Extract the [X, Y] coordinate from the center of the cell holding the provided text.  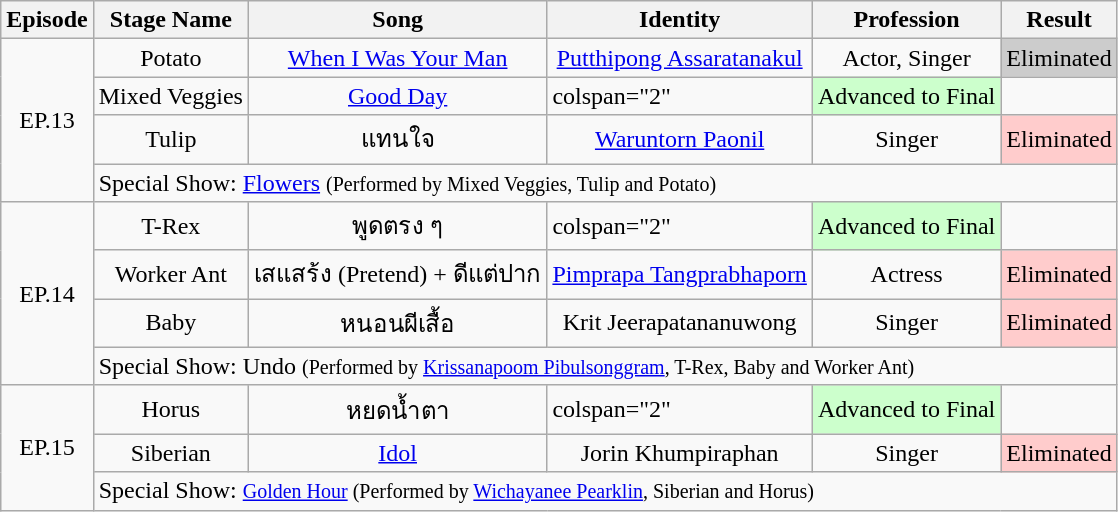
Profession [906, 20]
Identity [680, 20]
Tulip [170, 140]
Horus [170, 410]
Idol [397, 453]
Special Show: Undo (Performed by Krissanapoom Pibulsonggram, T-Rex, Baby and Worker Ant) [605, 366]
Pimprapa Tangprabhaporn [680, 274]
Special Show: Flowers (Performed by Mixed Veggies, Tulip and Potato) [605, 183]
Waruntorn Paonil [680, 140]
Krit Jeerapatananuwong [680, 324]
Special Show: Golden Hour (Performed by Wichayanee Pearklin, Siberian and Horus) [605, 491]
Siberian [170, 453]
พูดตรง ๆ [397, 226]
Potato [170, 58]
Worker Ant [170, 274]
หยดน้ำตา [397, 410]
Song [397, 20]
Putthipong Assaratanakul [680, 58]
Episode [47, 20]
EP.14 [47, 294]
แทนใจ [397, 140]
Stage Name [170, 20]
หนอนผีเสื้อ [397, 324]
เสแสร้ง (Pretend) + ดีแต่ปาก [397, 274]
Jorin Khumpiraphan [680, 453]
Actor, Singer [906, 58]
Result [1059, 20]
Mixed Veggies [170, 96]
Good Day [397, 96]
EP.15 [47, 448]
T-Rex [170, 226]
Baby [170, 324]
When I Was Your Man [397, 58]
Actress [906, 274]
EP.13 [47, 120]
